Identify which cell holds the provided text, then report its (X, Y) central coordinate. 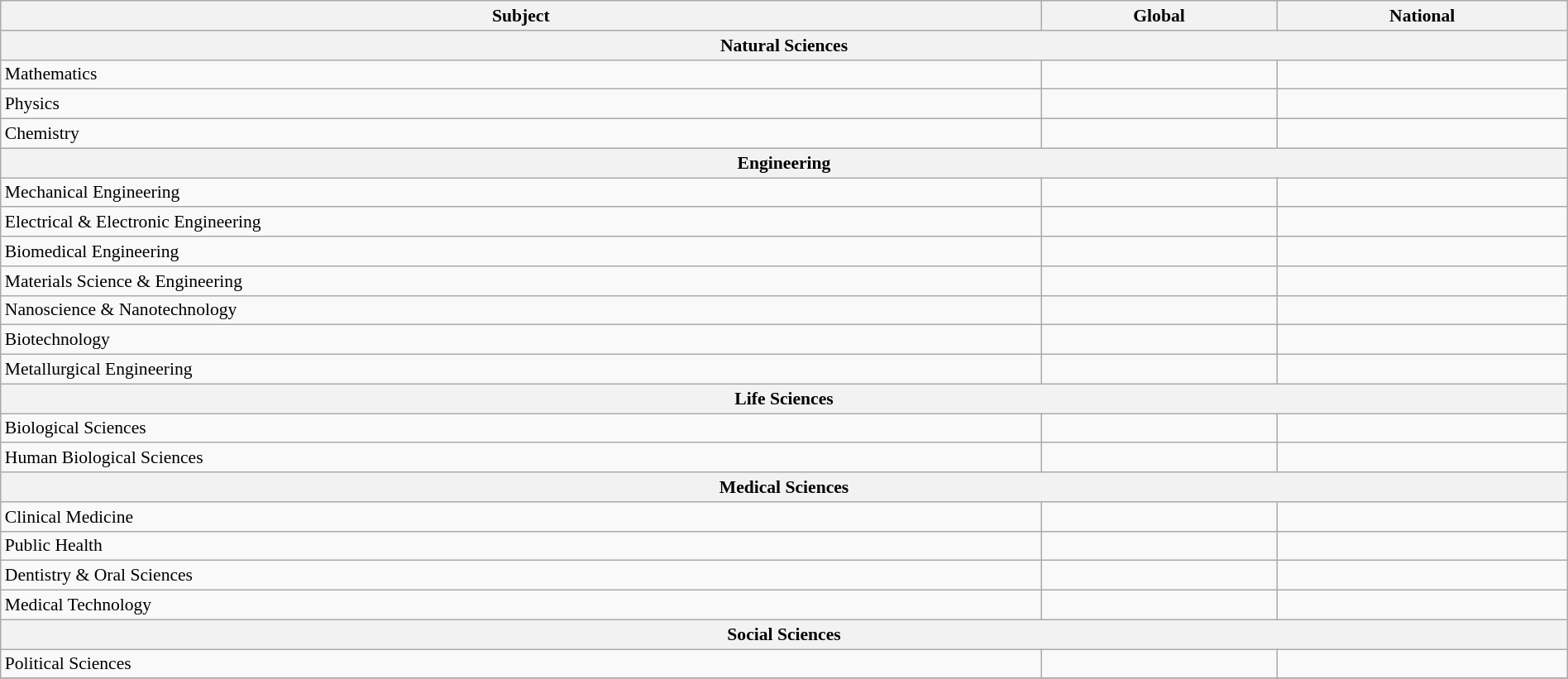
Nanoscience & Nanotechnology (521, 310)
Materials Science & Engineering (521, 281)
Dentistry & Oral Sciences (521, 576)
Political Sciences (521, 664)
Metallurgical Engineering (521, 370)
National (1422, 16)
Natural Sciences (784, 45)
Public Health (521, 546)
Chemistry (521, 134)
Electrical & Electronic Engineering (521, 222)
Mechanical Engineering (521, 193)
Engineering (784, 163)
Global (1159, 16)
Biological Sciences (521, 428)
Social Sciences (784, 634)
Life Sciences (784, 399)
Clinical Medicine (521, 517)
Biotechnology (521, 340)
Mathematics (521, 74)
Human Biological Sciences (521, 458)
Medical Technology (521, 605)
Physics (521, 104)
Biomedical Engineering (521, 251)
Medical Sciences (784, 487)
Subject (521, 16)
